Output the (x, y) coordinate of the center of the cell containing the given text.  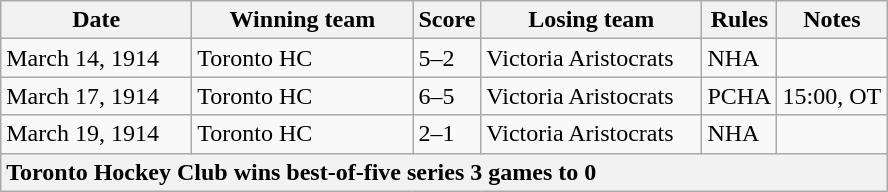
March 17, 1914 (96, 96)
15:00, OT (832, 96)
Date (96, 20)
March 19, 1914 (96, 134)
Losing team (592, 20)
Winning team (302, 20)
Rules (740, 20)
Toronto Hockey Club wins best-of-five series 3 games to 0 (444, 172)
Score (447, 20)
March 14, 1914 (96, 58)
Notes (832, 20)
PCHA (740, 96)
2–1 (447, 134)
6–5 (447, 96)
5–2 (447, 58)
